Capture the cell that displays the provided text and extract its [X, Y] central coordinate. 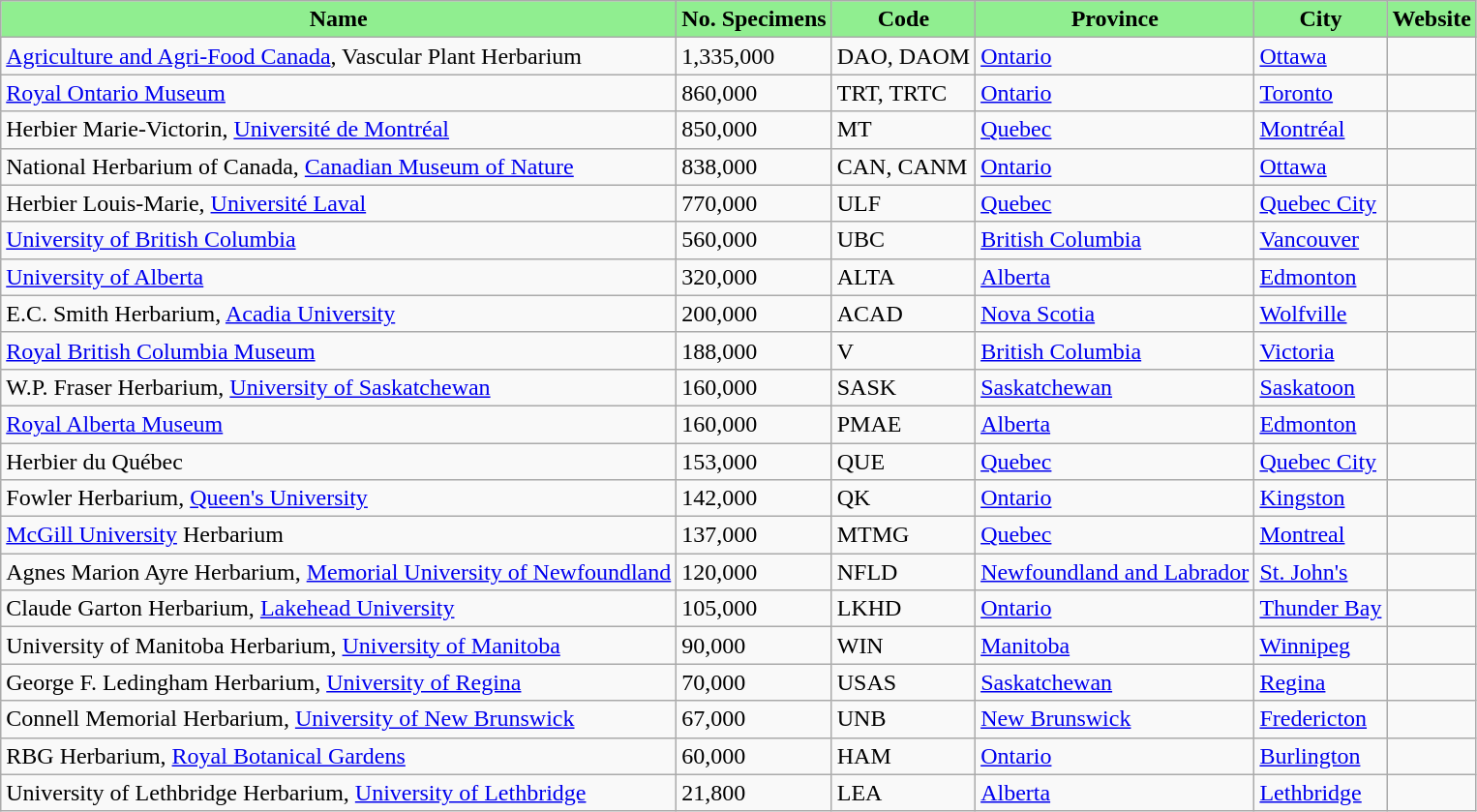
W.P. Fraser Herbarium, University of Saskatchewan [339, 387]
90,000 [754, 646]
838,000 [754, 166]
NFLD [903, 572]
Royal British Columbia Museum [339, 350]
SASK [903, 387]
Royal Alberta Museum [339, 424]
No. Specimens [754, 19]
320,000 [754, 277]
120,000 [754, 572]
Kingston [1320, 498]
QUE [903, 462]
Newfoundland and Labrador [1115, 572]
Website [1432, 19]
Regina [1320, 682]
City [1320, 19]
MT [903, 130]
ACAD [903, 314]
St. John's [1320, 572]
USAS [903, 682]
Lethbridge [1320, 793]
University of Alberta [339, 277]
Code [903, 19]
University of Manitoba Herbarium, University of Manitoba [339, 646]
University of Lethbridge Herbarium, University of Lethbridge [339, 793]
70,000 [754, 682]
RBG Herbarium, Royal Botanical Gardens [339, 756]
67,000 [754, 719]
137,000 [754, 535]
1,335,000 [754, 56]
560,000 [754, 240]
21,800 [754, 793]
Royal Ontario Museum [339, 93]
105,000 [754, 609]
Connell Memorial Herbarium, University of New Brunswick [339, 719]
Claude Garton Herbarium, Lakehead University [339, 609]
Toronto [1320, 93]
Fowler Herbarium, Queen's University [339, 498]
PMAE [903, 424]
National Herbarium of Canada, Canadian Museum of Nature [339, 166]
Montréal [1320, 130]
188,000 [754, 350]
George F. Ledingham Herbarium, University of Regina [339, 682]
E.C. Smith Herbarium, Acadia University [339, 314]
ALTA [903, 277]
ULF [903, 203]
DAO, DAOM [903, 56]
Fredericton [1320, 719]
MTMG [903, 535]
Herbier du Québec [339, 462]
60,000 [754, 756]
153,000 [754, 462]
Herbier Marie-Victorin, Université de Montréal [339, 130]
LEA [903, 793]
Victoria [1320, 350]
University of British Columbia [339, 240]
200,000 [754, 314]
QK [903, 498]
860,000 [754, 93]
McGill University Herbarium [339, 535]
Manitoba [1115, 646]
Vancouver [1320, 240]
Montreal [1320, 535]
V [903, 350]
UNB [903, 719]
Name [339, 19]
850,000 [754, 130]
Herbier Louis-Marie, Université Laval [339, 203]
Nova Scotia [1115, 314]
770,000 [754, 203]
WIN [903, 646]
Agnes Marion Ayre Herbarium, Memorial University of Newfoundland [339, 572]
142,000 [754, 498]
Burlington [1320, 756]
UBC [903, 240]
Thunder Bay [1320, 609]
TRT, TRTC [903, 93]
Agriculture and Agri-Food Canada, Vascular Plant Herbarium [339, 56]
Province [1115, 19]
Wolfville [1320, 314]
HAM [903, 756]
New Brunswick [1115, 719]
CAN, CANM [903, 166]
LKHD [903, 609]
Saskatoon [1320, 387]
Winnipeg [1320, 646]
